Search for the cell housing the specified text and yield its [X, Y] center coordinate. 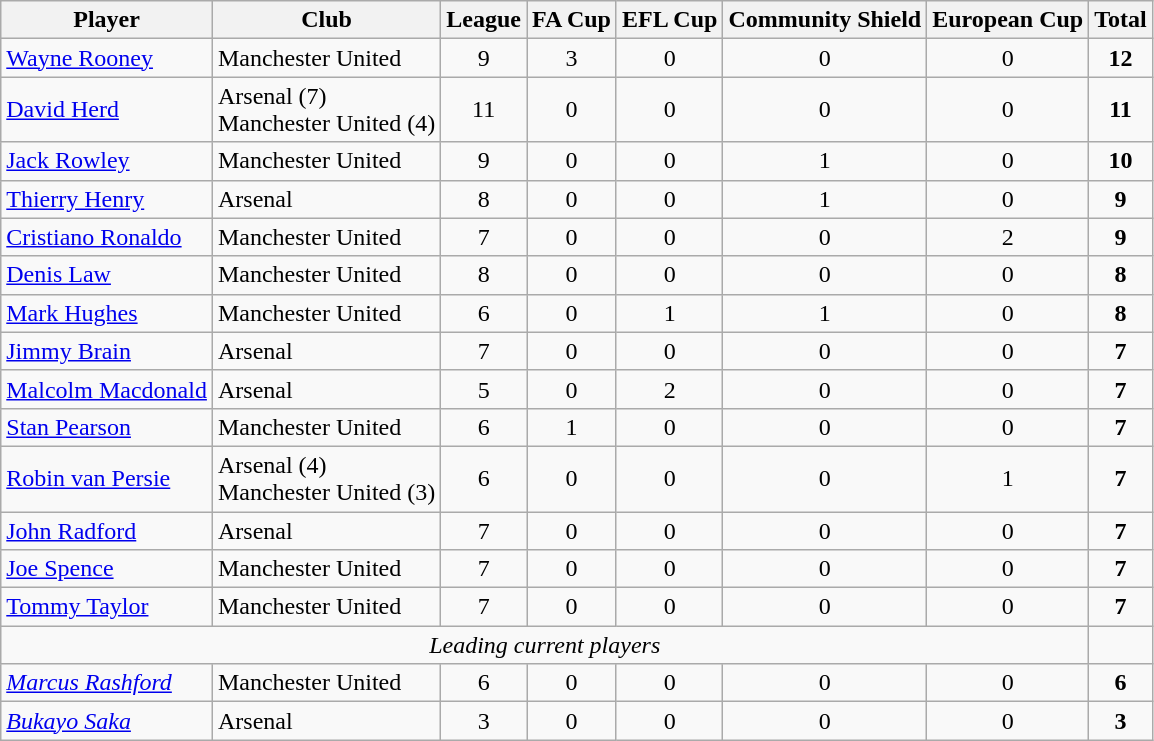
Community Shield [825, 20]
Robin van Persie [107, 478]
Tommy Taylor [107, 607]
Thierry Henry [107, 199]
Player [107, 20]
10 [1121, 161]
Club [326, 20]
5 [484, 389]
Leading current players [545, 645]
Total [1121, 20]
EFL Cup [669, 20]
Mark Hughes [107, 313]
Stan Pearson [107, 427]
FA Cup [571, 20]
Jack Rowley [107, 161]
David Herd [107, 110]
Arsenal (4)Manchester United (3) [326, 478]
12 [1121, 58]
European Cup [1008, 20]
John Radford [107, 531]
Wayne Rooney [107, 58]
Malcolm Macdonald [107, 389]
Marcus Rashford [107, 683]
Joe Spence [107, 569]
Jimmy Brain [107, 351]
Arsenal (7)Manchester United (4) [326, 110]
Bukayo Saka [107, 721]
League [484, 20]
Cristiano Ronaldo [107, 237]
Denis Law [107, 275]
